Locate the cell with the specified text and output its (x, y) center coordinate. 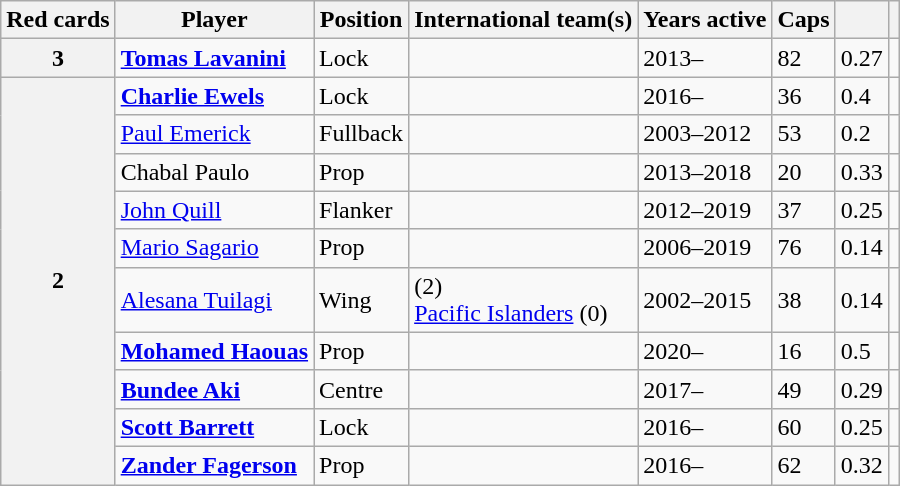
0.4 (862, 96)
36 (804, 96)
0.5 (862, 351)
John Quill (214, 210)
0.32 (862, 465)
Red cards (58, 20)
2020– (705, 351)
2013– (705, 58)
0.27 (862, 58)
76 (804, 248)
2017– (705, 389)
2003–2012 (705, 134)
0.2 (862, 134)
Fullback (362, 134)
(2) Pacific Islanders (0) (524, 300)
82 (804, 58)
Alesana Tuilagi (214, 300)
Wing (362, 300)
Caps (804, 20)
Flanker (362, 210)
2002–2015 (705, 300)
53 (804, 134)
3 (58, 58)
2 (58, 281)
Years active (705, 20)
Paul Emerick (214, 134)
60 (804, 427)
Centre (362, 389)
Position (362, 20)
Mohamed Haouas (214, 351)
Chabal Paulo (214, 172)
37 (804, 210)
0.33 (862, 172)
Charlie Ewels (214, 96)
Tomas Lavanini (214, 58)
Zander Fagerson (214, 465)
Player (214, 20)
0.29 (862, 389)
20 (804, 172)
Bundee Aki (214, 389)
16 (804, 351)
62 (804, 465)
Scott Barrett (214, 427)
International team(s) (524, 20)
2013–2018 (705, 172)
Mario Sagario (214, 248)
2006–2019 (705, 248)
38 (804, 300)
49 (804, 389)
2012–2019 (705, 210)
